From the cell containing the given text, extract its center point as (X, Y) coordinate. 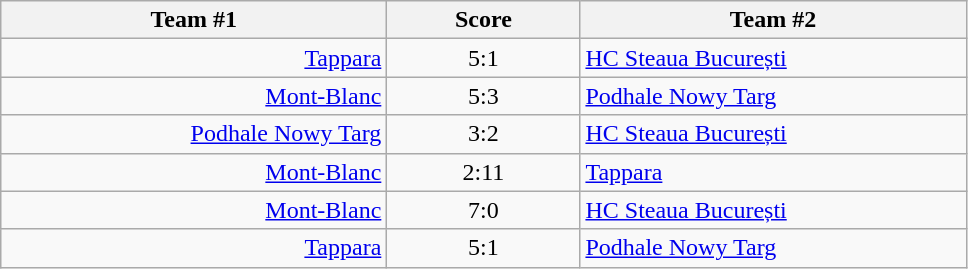
2:11 (484, 172)
Score (484, 20)
5:3 (484, 96)
Team #1 (194, 20)
Team #2 (773, 20)
3:2 (484, 134)
7:0 (484, 210)
